Return the [X, Y] coordinate for the center point of the cell that contains the specified text.  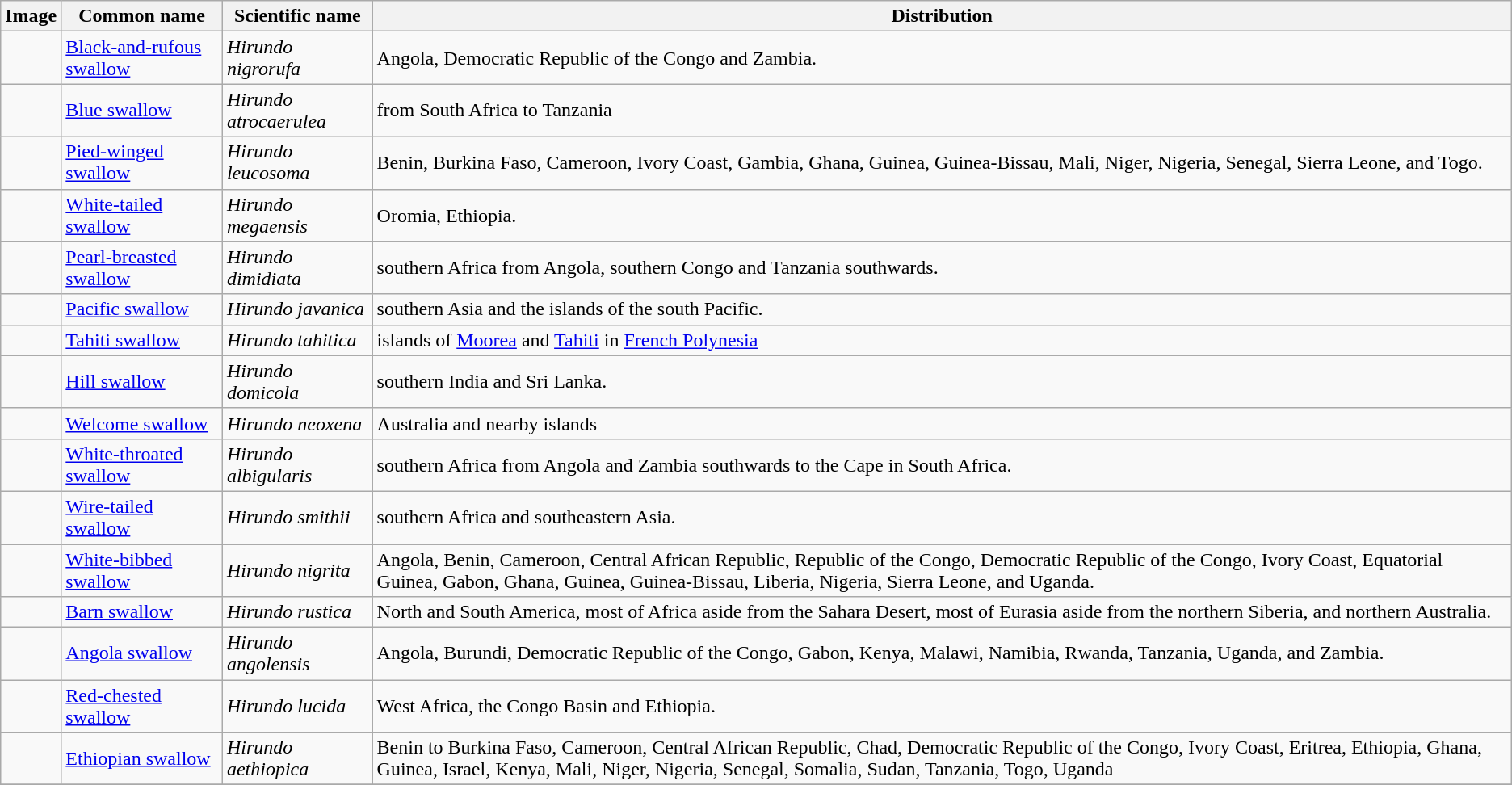
Pearl-breasted swallow [142, 268]
southern Africa and southeastern Asia. [942, 517]
Angola swallow [142, 654]
Red-chested swallow [142, 706]
Hirundo tahitica [297, 340]
Angola, Burundi, Democratic Republic of the Congo, Gabon, Kenya, Malawi, Namibia, Rwanda, Tanzania, Uganda, and Zambia. [942, 654]
Hirundo neoxena [297, 423]
Hirundo nigrorufa [297, 58]
Hirundo atrocaerulea [297, 110]
southern India and Sri Lanka. [942, 381]
southern Asia and the islands of the south Pacific. [942, 309]
Hirundo aethiopica [297, 759]
Hirundo nigrita [297, 570]
Blue swallow [142, 110]
islands of Moorea and Tahiti in French Polynesia [942, 340]
Hirundo angolensis [297, 654]
southern Africa from Angola, southern Congo and Tanzania southwards. [942, 268]
Hill swallow [142, 381]
Australia and nearby islands [942, 423]
Hirundo rustica [297, 612]
Pied-winged swallow [142, 163]
Tahiti swallow [142, 340]
White-throated swallow [142, 465]
Black-and-rufous swallow [142, 58]
Hirundo javanica [297, 309]
Welcome swallow [142, 423]
Hirundo lucida [297, 706]
Hirundo dimidiata [297, 268]
Hirundo smithii [297, 517]
Distribution [942, 16]
Ethiopian swallow [142, 759]
Hirundo domicola [297, 381]
Wire-tailed swallow [142, 517]
White-tailed swallow [142, 215]
White-bibbed swallow [142, 570]
Image [31, 16]
West Africa, the Congo Basin and Ethiopia. [942, 706]
Angola, Democratic Republic of the Congo and Zambia. [942, 58]
Barn swallow [142, 612]
Hirundo megaensis [297, 215]
Hirundo leucosoma [297, 163]
from South Africa to Tanzania [942, 110]
Benin, Burkina Faso, Cameroon, Ivory Coast, Gambia, Ghana, Guinea, Guinea-Bissau, Mali, Niger, Nigeria, Senegal, Sierra Leone, and Togo. [942, 163]
Common name [142, 16]
Scientific name [297, 16]
southern Africa from Angola and Zambia southwards to the Cape in South Africa. [942, 465]
Oromia, Ethiopia. [942, 215]
Pacific swallow [142, 309]
North and South America, most of Africa aside from the Sahara Desert, most of Eurasia aside from the northern Siberia, and northern Australia. [942, 612]
Hirundo albigularis [297, 465]
